Provide the [X, Y] coordinate of the cell's center where the given text is located.  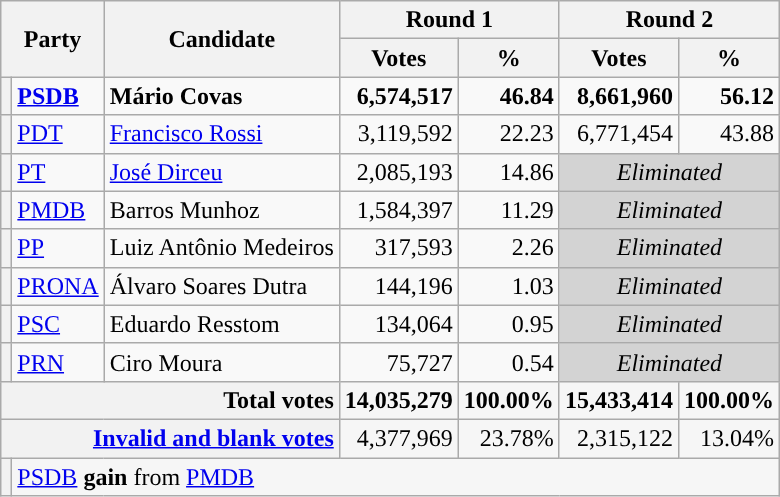
0.95 [508, 324]
PSDB [58, 96]
13.04% [728, 438]
Álvaro Soares Dutra [222, 286]
Ciro Moura [222, 362]
Invalid and blank votes [170, 438]
15,433,414 [618, 400]
56.12 [728, 96]
Party [52, 39]
Round 1 [449, 20]
144,196 [398, 286]
PMDB [58, 210]
317,593 [398, 248]
Candidate [222, 39]
Round 2 [669, 20]
134,064 [398, 324]
75,727 [398, 362]
PP [58, 248]
Mário Covas [222, 96]
14.86 [508, 172]
Barros Munhoz [222, 210]
1,584,397 [398, 210]
PRN [58, 362]
Eduardo Resstom [222, 324]
José Dirceu [222, 172]
Luiz Antônio Medeiros [222, 248]
43.88 [728, 134]
14,035,279 [398, 400]
1.03 [508, 286]
Total votes [170, 400]
2,085,193 [398, 172]
PSC [58, 324]
PT [58, 172]
8,661,960 [618, 96]
6,771,454 [618, 134]
6,574,517 [398, 96]
3,119,592 [398, 134]
PRONA [58, 286]
2.26 [508, 248]
PDT [58, 134]
Francisco Rossi [222, 134]
23.78% [508, 438]
2,315,122 [618, 438]
0.54 [508, 362]
46.84 [508, 96]
22.23 [508, 134]
4,377,969 [398, 438]
PSDB gain from PMDB [396, 477]
11.29 [508, 210]
